From the cell containing the given text, extract its center point as (X, Y) coordinate. 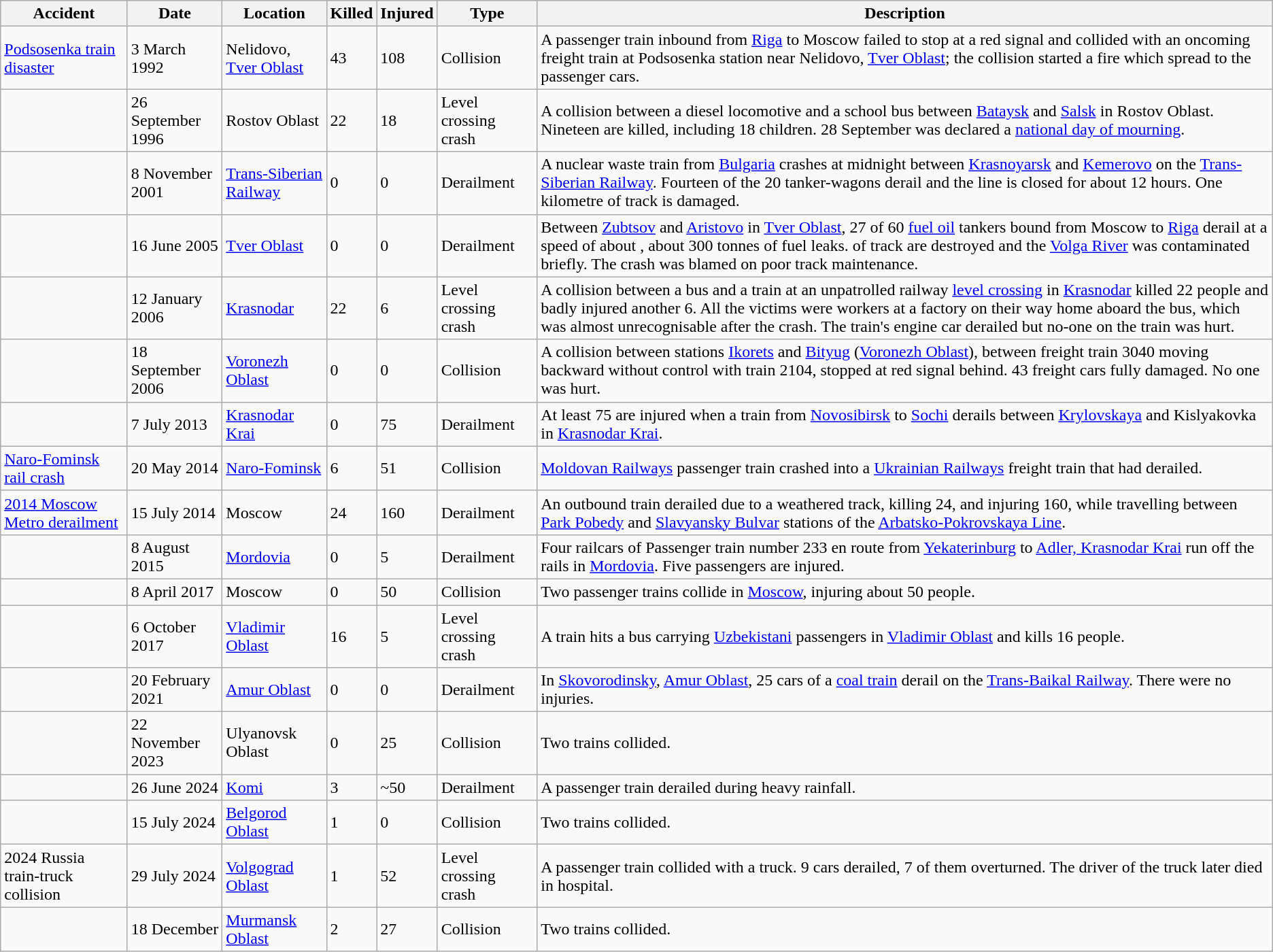
Naro-Fominsk (275, 468)
12 January 2006 (175, 308)
2014 Moscow Metro derailment (64, 513)
2 (352, 929)
Amur Oblast (275, 690)
26 June 2024 (175, 787)
15 July 2014 (175, 513)
6 October 2017 (175, 636)
18 September 2006 (175, 371)
Komi (275, 787)
At least 75 are injured when a train from Novosibirsk to Sochi derails between Krylovskaya and Kislyakovka in Krasnodar Krai. (905, 424)
27 (407, 929)
Krasnodar Krai (275, 424)
3 (352, 787)
Podsosenka train disaster (64, 58)
Moldovan Railways passenger train crashed into a Ukrainian Railways freight train that had derailed. (905, 468)
8 August 2015 (175, 556)
26 September 1996 (175, 120)
8 November 2001 (175, 183)
Voronezh Oblast (275, 371)
~50 (407, 787)
Trans-Siberian Railway (275, 183)
Naro-Fominsk rail crash (64, 468)
A train hits a bus carrying Uzbekistani passengers in Vladimir Oblast and kills 16 people. (905, 636)
16 June 2005 (175, 245)
50 (407, 592)
Rostov Oblast (275, 120)
2024 Russia train-truck collision (64, 876)
18 (407, 120)
Murmansk Oblast (275, 929)
Volgograd Oblast (275, 876)
Krasnodar (275, 308)
Description (905, 14)
20 February 2021 (175, 690)
16 (352, 636)
3 March 1992 (175, 58)
Belgorod Oblast (275, 823)
Accident (64, 14)
51 (407, 468)
Mordovia (275, 556)
24 (352, 513)
15 July 2024 (175, 823)
Tver Oblast (275, 245)
A passenger train derailed during heavy rainfall. (905, 787)
Date (175, 14)
Location (275, 14)
18 December (175, 929)
52 (407, 876)
22 November 2023 (175, 743)
75 (407, 424)
Two passenger trains collide in Moscow, injuring about 50 people. (905, 592)
7 July 2013 (175, 424)
29 July 2024 (175, 876)
Vladimir Oblast (275, 636)
A passenger train collided with a truck. 9 cars derailed, 7 of them overturned. The driver of the truck later died in hospital. (905, 876)
43 (352, 58)
Ulyanovsk Oblast (275, 743)
20 May 2014 (175, 468)
25 (407, 743)
Injured (407, 14)
108 (407, 58)
In Skovorodinsky, Amur Oblast, 25 cars of a coal train derail on the Trans-Baikal Railway. There were no injuries. (905, 690)
160 (407, 513)
8 April 2017 (175, 592)
Killed (352, 14)
Type (487, 14)
Nelidovo, Tver Oblast (275, 58)
